Locate the cell with the specified text and output its [X, Y] center coordinate. 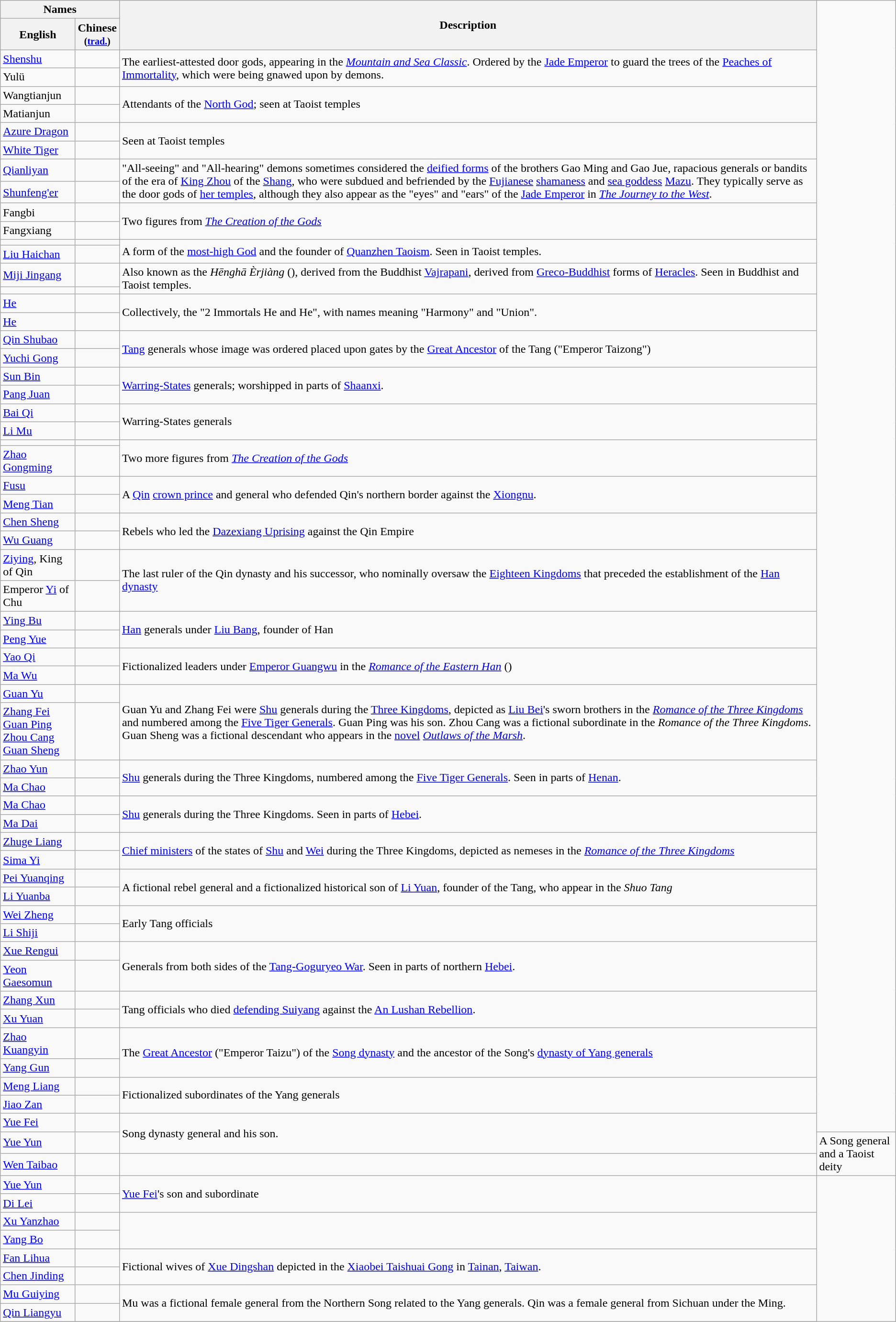
Xu Yanzhao [38, 1221]
Description [468, 25]
Xue Rengui [38, 951]
Fan Lihua [38, 1257]
Bai Qi [38, 413]
The Great Ancestor ("Emperor Taizu") of the Song dynasty and the ancestor of the Song's dynasty of Yang generals [468, 1052]
Guan Yu [38, 694]
Fictionalized leaders under Emperor Guangwu in the Romance of the Eastern Han () [468, 666]
Two figures from The Creation of the Gods [468, 221]
Liu Haichan [38, 254]
Warring-States generals [468, 422]
Meng Liang [38, 1086]
A form of the most-high God and the founder of Quanzhen Taoism. Seen in Taoist temples. [468, 251]
Pang Juan [38, 394]
Generals from both sides of the Tang-Goguryeo War. Seen in parts of northern Hebei. [468, 967]
Jiao Zan [38, 1104]
Ziying, King of Qin [38, 565]
Qin Shubao [38, 340]
Chinese(trad.) [97, 34]
Yue Fei's son and subordinate [468, 1194]
Zhao Gongming [38, 460]
Zhao Yun [38, 769]
Yang Gun [38, 1068]
Yue Fei [38, 1122]
Seen at Taoist temples [468, 141]
A Qin crown prince and general who defended Qin's northern border against the Xiongnu. [468, 494]
Chief ministers of the states of Shu and Wei during the Three Kingdoms, depicted as nemeses in the Romance of the Three Kingdoms [468, 851]
Pei Yuanqing [38, 878]
Fusu [38, 485]
Li Yuanba [38, 896]
Shenshu [38, 59]
Wangtianjun [38, 95]
Yeon Gaesomun [38, 975]
Early Tang officials [468, 924]
Zhuge Liang [38, 841]
Xu Yuan [38, 1019]
Chen Sheng [38, 522]
Matianjun [38, 113]
Wei Zheng [38, 915]
Names [60, 10]
Shunfeng'er [38, 192]
Tang generals whose image was ordered placed upon gates by the Great Ancestor of the Tang ("Emperor Taizong") [468, 349]
A Song general and a Taoist deity [856, 1154]
Ma Wu [38, 675]
Rebels who led the Dazexiang Uprising against the Qin Empire [468, 531]
Ma Dai [38, 823]
Song dynasty general and his son. [468, 1133]
Collectively, the "2 Immortals He and He", with names meaning "Harmony" and "Union". [468, 313]
Qianliyan [38, 170]
Peng Yue [38, 639]
White Tiger [38, 150]
Ying Bu [38, 621]
Wu Guang [38, 540]
Han generals under Liu Bang, founder of Han [468, 630]
Tang officials who died defending Suiyang against the An Lushan Rebellion. [468, 1009]
Yulü [38, 77]
Mu Guiying [38, 1294]
Shu generals during the Three Kingdoms, numbered among the Five Tiger Generals. Seen in parts of Henan. [468, 778]
Fictional wives of Xue Dingshan depicted in the Xiaobei Taishuai Gong in Tainan, Taiwan. [468, 1266]
Yang Bo [38, 1239]
English [38, 34]
Qin Liangyu [38, 1312]
Two more figures from The Creation of the Gods [468, 458]
Zhang Xun [38, 1000]
Di Lei [38, 1203]
The last ruler of the Qin dynasty and his successor, who nominally oversaw the Eighteen Kingdoms that preceded the establishment of the Han dynasty [468, 581]
Emperor Yi of Chu [38, 596]
Fictionalized subordinates of the Yang generals [468, 1095]
Shu generals during the Three Kingdoms. Seen in parts of Hebei. [468, 814]
Fangxiang [38, 230]
Sima Yi [38, 860]
Chen Jinding [38, 1276]
Yuchi Gong [38, 358]
Wen Taibao [38, 1165]
Warring-States generals; worshipped in parts of Shaanxi. [468, 385]
Zhang FeiGuan PingZhou CangGuan Sheng [38, 731]
Fangbi [38, 212]
Li Mu [38, 431]
Li Shiji [38, 933]
Attendants of the North God; seen at Taoist temples [468, 104]
A fictional rebel general and a fictionalized historical son of Li Yuan, founder of the Tang, who appear in the Shuo Tang [468, 887]
Mu was a fictional female general from the Northern Song related to the Yang generals. Qin was a female general from Sichuan under the Ming. [468, 1303]
Azure Dragon [38, 132]
Sun Bin [38, 376]
Yao Qi [38, 657]
Zhao Kuangyin [38, 1043]
Meng Tian [38, 504]
Miji Jingang [38, 275]
